Output the (X, Y) coordinate of the center of the cell containing the given text.  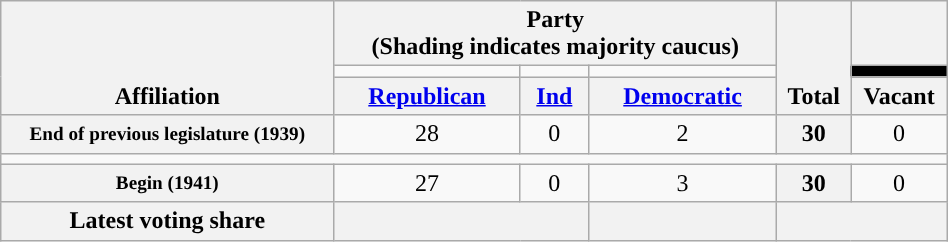
Vacant (899, 96)
Ind (554, 96)
2 (683, 134)
Democratic (683, 96)
Total (814, 58)
Party (Shading indicates majority caucus) (556, 34)
28 (427, 134)
Affiliation (168, 58)
Latest voting share (168, 221)
3 (683, 183)
Republican (427, 96)
Begin (1941) (168, 183)
End of previous legislature (1939) (168, 134)
27 (427, 183)
